Capture the cell that displays the provided text and extract its (x, y) central coordinate. 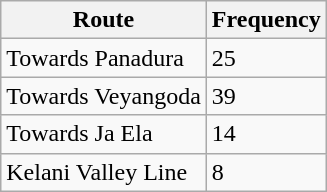
39 (266, 96)
8 (266, 172)
Towards Ja Ela (104, 134)
Route (104, 20)
Towards Panadura (104, 58)
Kelani Valley Line (104, 172)
Frequency (266, 20)
Towards Veyangoda (104, 96)
25 (266, 58)
14 (266, 134)
